From the cell containing the given text, extract its center point as (X, Y) coordinate. 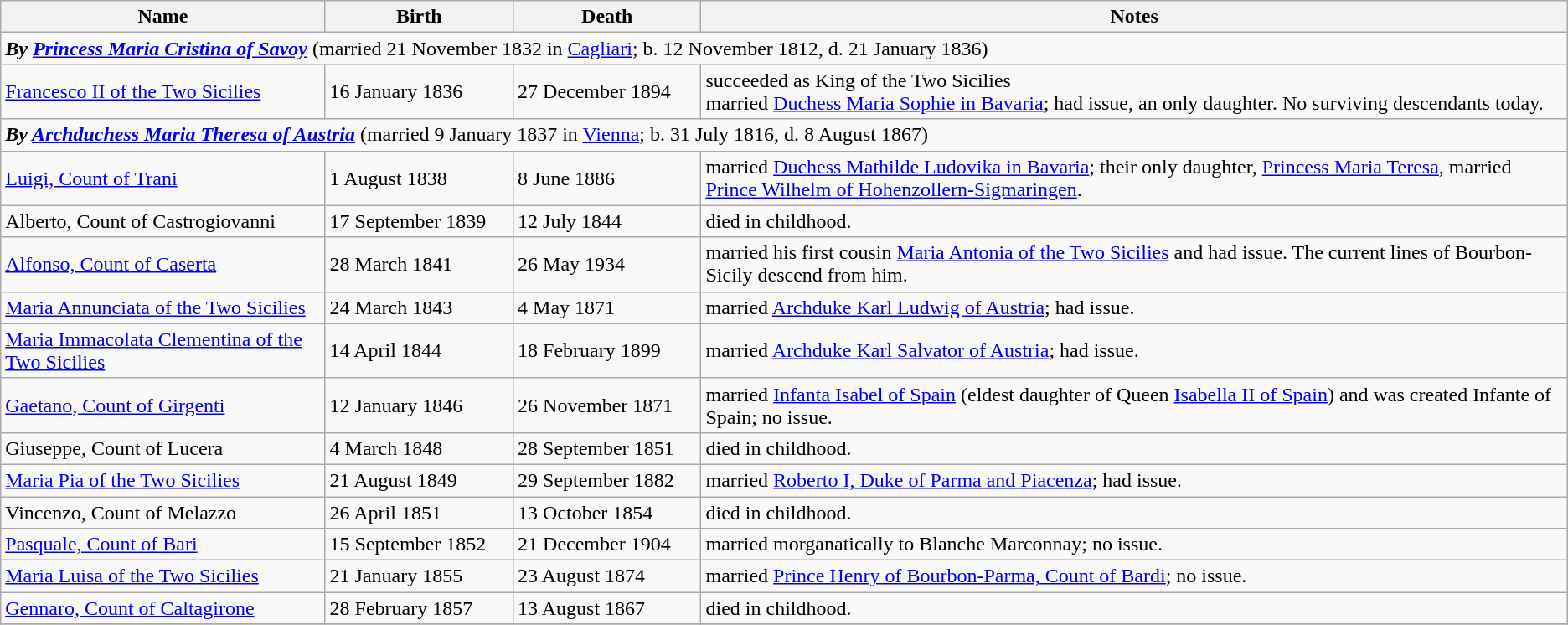
Maria Immacolata Clementina of the Two Sicilies (162, 350)
29 September 1882 (607, 480)
married Duchess Mathilde Ludovika in Bavaria; their only daughter, Princess Maria Teresa, married Prince Wilhelm of Hohenzollern-Sigmaringen. (1134, 178)
Vincenzo, Count of Melazzo (162, 512)
12 July 1844 (607, 221)
24 March 1843 (419, 307)
28 February 1857 (419, 608)
Birth (419, 17)
married Archduke Karl Salvator of Austria; had issue. (1134, 350)
18 February 1899 (607, 350)
married Prince Henry of Bourbon-Parma, Count of Bardi; no issue. (1134, 576)
Giuseppe, Count of Lucera (162, 448)
21 December 1904 (607, 545)
16 January 1836 (419, 92)
Francesco II of the Two Sicilies (162, 92)
Death (607, 17)
married his first cousin Maria Antonia of the Two Sicilies and had issue. The current lines of Bourbon-Sicily descend from him. (1134, 265)
26 May 1934 (607, 265)
4 May 1871 (607, 307)
married Infanta Isabel of Spain (eldest daughter of Queen Isabella II of Spain) and was created Infante of Spain; no issue. (1134, 405)
Alberto, Count of Castrogiovanni (162, 221)
13 October 1854 (607, 512)
14 April 1844 (419, 350)
28 March 1841 (419, 265)
Gennaro, Count of Caltagirone (162, 608)
21 January 1855 (419, 576)
23 August 1874 (607, 576)
Maria Pia of the Two Sicilies (162, 480)
Name (162, 17)
17 September 1839 (419, 221)
By Princess Maria Cristina of Savoy (married 21 November 1832 in Cagliari; b. 12 November 1812, d. 21 January 1836) (784, 49)
Notes (1134, 17)
married Archduke Karl Ludwig of Austria; had issue. (1134, 307)
married morganatically to Blanche Marconnay; no issue. (1134, 545)
Luigi, Count of Trani (162, 178)
15 September 1852 (419, 545)
Maria Luisa of the Two Sicilies (162, 576)
Pasquale, Count of Bari (162, 545)
8 June 1886 (607, 178)
Maria Annunciata of the Two Sicilies (162, 307)
12 January 1846 (419, 405)
21 August 1849 (419, 480)
26 April 1851 (419, 512)
13 August 1867 (607, 608)
1 August 1838 (419, 178)
succeeded as King of the Two Siciliesmarried Duchess Maria Sophie in Bavaria; had issue, an only daughter. No surviving descendants today. (1134, 92)
27 December 1894 (607, 92)
4 March 1848 (419, 448)
28 September 1851 (607, 448)
married Roberto I, Duke of Parma and Piacenza; had issue. (1134, 480)
26 November 1871 (607, 405)
By Archduchess Maria Theresa of Austria (married 9 January 1837 in Vienna; b. 31 July 1816, d. 8 August 1867) (784, 135)
Gaetano, Count of Girgenti (162, 405)
Alfonso, Count of Caserta (162, 265)
